Identify which cell holds the provided text, then report its (x, y) central coordinate. 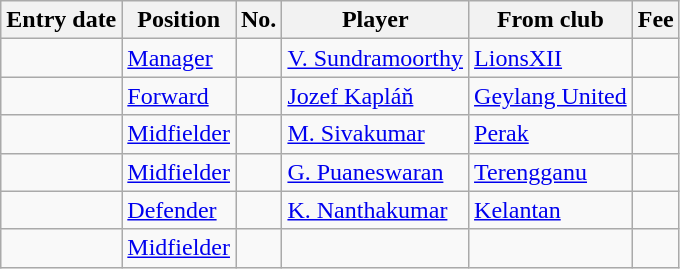
Entry date (62, 20)
From club (551, 20)
No. (259, 20)
G. Puaneswaran (376, 172)
Forward (179, 96)
Terengganu (551, 172)
Kelantan (551, 210)
K. Nanthakumar (376, 210)
Perak (551, 134)
Fee (656, 20)
Geylang United (551, 96)
V. Sundramoorthy (376, 58)
Position (179, 20)
M. Sivakumar (376, 134)
LionsXII (551, 58)
Jozef Kapláň (376, 96)
Manager (179, 58)
Defender (179, 210)
Player (376, 20)
